Capture the cell that displays the provided text and extract its [x, y] central coordinate. 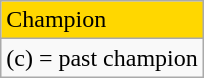
Champion [102, 20]
(c) = past champion [102, 58]
